Search for the cell housing the specified text and yield its (x, y) center coordinate. 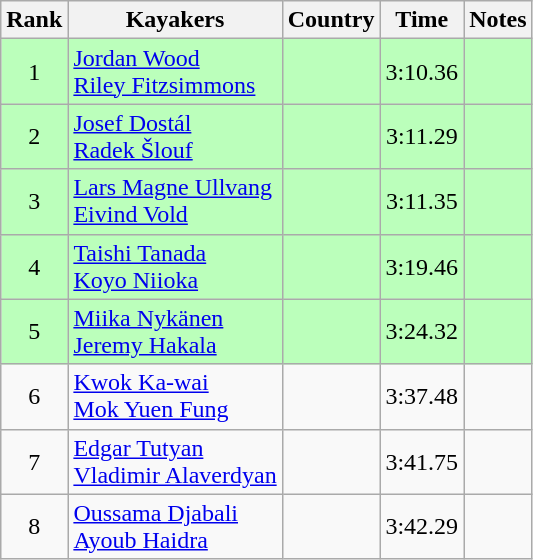
4 (34, 266)
2 (34, 136)
3:37.48 (422, 396)
Jordan WoodRiley Fitzsimmons (175, 72)
Rank (34, 20)
Notes (498, 20)
Josef DostálRadek Šlouf (175, 136)
Taishi TanadaKoyo Niioka (175, 266)
3:41.75 (422, 462)
8 (34, 526)
Kwok Ka-waiMok Yuen Fung (175, 396)
3:10.36 (422, 72)
Oussama DjabaliAyoub Haidra (175, 526)
1 (34, 72)
Lars Magne UllvangEivind Vold (175, 202)
3:19.46 (422, 266)
3:11.35 (422, 202)
Miika NykänenJeremy Hakala (175, 332)
Country (331, 20)
3 (34, 202)
Edgar TutyanVladimir Alaverdyan (175, 462)
7 (34, 462)
Kayakers (175, 20)
6 (34, 396)
Time (422, 20)
3:42.29 (422, 526)
3:11.29 (422, 136)
5 (34, 332)
3:24.32 (422, 332)
